Identify which cell holds the provided text, then report its (x, y) central coordinate. 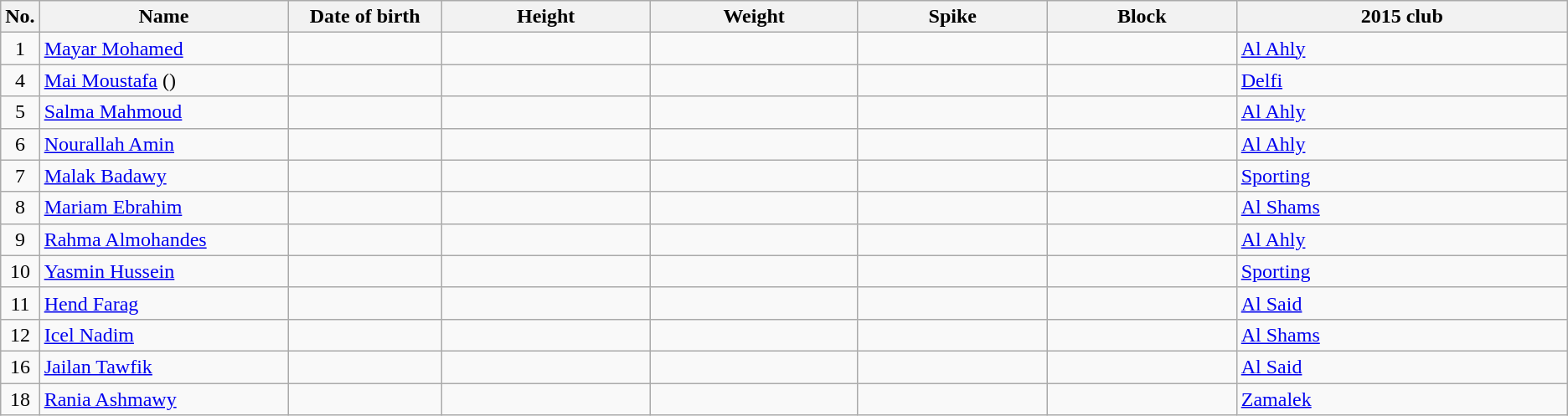
10 (20, 271)
Malak Badawy (164, 176)
Salma Mahmoud (164, 112)
5 (20, 112)
Jailan Tawfik (164, 367)
Mai Moustafa () (164, 80)
Rahma Almohandes (164, 239)
Delfi (1402, 80)
Weight (754, 17)
Spike (952, 17)
Icel Nadim (164, 335)
2015 club (1402, 17)
12 (20, 335)
Block (1142, 17)
Zamalek (1402, 399)
8 (20, 208)
16 (20, 367)
No. (20, 17)
1 (20, 49)
11 (20, 303)
Name (164, 17)
7 (20, 176)
9 (20, 239)
6 (20, 144)
Rania Ashmawy (164, 399)
Mariam Ebrahim (164, 208)
18 (20, 399)
Nourallah Amin (164, 144)
Hend Farag (164, 303)
Height (546, 17)
Date of birth (365, 17)
Yasmin Hussein (164, 271)
Mayar Mohamed (164, 49)
4 (20, 80)
